Pinpoint the cell where the given text exists, returning its [x, y] midpoint coordinate. 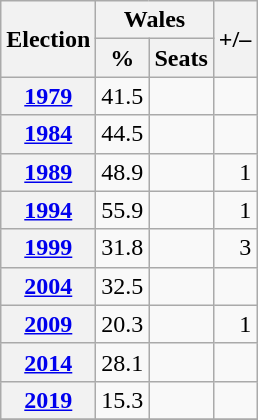
2009 [48, 324]
Wales [154, 20]
2019 [48, 400]
55.9 [122, 210]
Seats [181, 58]
3 [234, 248]
15.3 [122, 400]
44.5 [122, 134]
Election [48, 39]
32.5 [122, 286]
1994 [48, 210]
2004 [48, 286]
1989 [48, 172]
20.3 [122, 324]
1979 [48, 96]
2014 [48, 362]
1999 [48, 248]
% [122, 58]
+/– [234, 39]
28.1 [122, 362]
31.8 [122, 248]
1984 [48, 134]
48.9 [122, 172]
41.5 [122, 96]
